Provide the [x, y] coordinate of the cell's center where the given text is located.  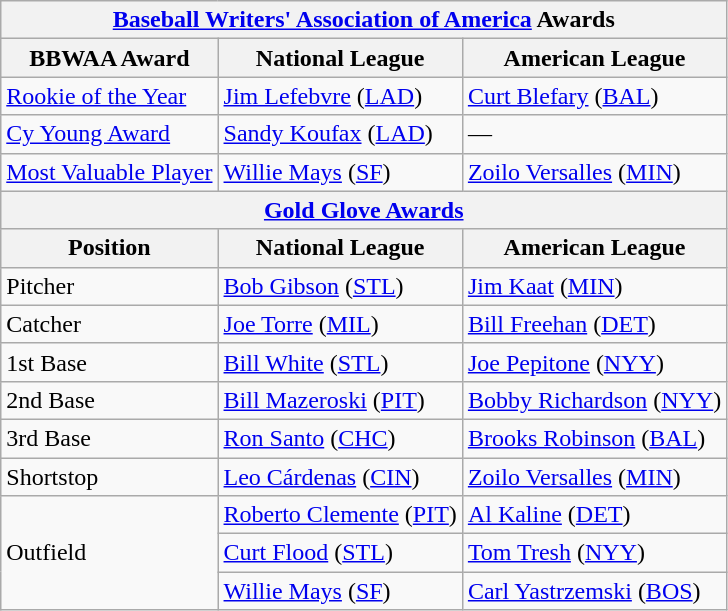
Leo Cárdenas (CIN) [340, 477]
BBWAA Award [110, 58]
Outfield [110, 553]
Al Kaline (DET) [594, 515]
Most Valuable Player [110, 172]
Joe Torre (MIL) [340, 324]
Bob Gibson (STL) [340, 286]
Curt Flood (STL) [340, 553]
Bill White (STL) [340, 362]
Joe Pepitone (NYY) [594, 362]
Rookie of the Year [110, 96]
Bill Mazeroski (PIT) [340, 400]
Gold Glove Awards [364, 210]
Jim Lefebvre (LAD) [340, 96]
Pitcher [110, 286]
Jim Kaat (MIN) [594, 286]
Bill Freehan (DET) [594, 324]
Cy Young Award [110, 134]
Roberto Clemente (PIT) [340, 515]
3rd Base [110, 438]
Catcher [110, 324]
Baseball Writers' Association of America Awards [364, 20]
1st Base [110, 362]
Curt Blefary (BAL) [594, 96]
Carl Yastrzemski (BOS) [594, 591]
Shortstop [110, 477]
2nd Base [110, 400]
Ron Santo (CHC) [340, 438]
Position [110, 248]
— [594, 134]
Tom Tresh (NYY) [594, 553]
Brooks Robinson (BAL) [594, 438]
Sandy Koufax (LAD) [340, 134]
Bobby Richardson (NYY) [594, 400]
